Detect which cell encompasses the target text, then output its [x, y] center coordinate. 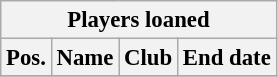
Players loaned [138, 20]
Club [148, 58]
End date [226, 58]
Name [85, 58]
Pos. [26, 58]
